Search for the cell housing the specified text and yield its (x, y) center coordinate. 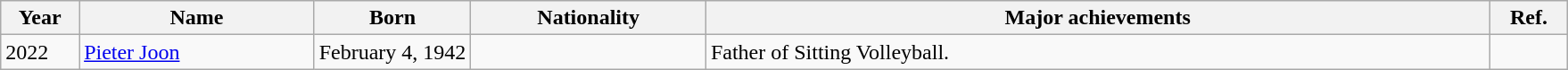
Born (392, 18)
Name (197, 18)
Year (40, 18)
Nationality (589, 18)
Ref. (1529, 18)
Pieter Joon (197, 52)
February 4, 1942 (392, 52)
Father of Sitting Volleyball. (1097, 52)
2022 (40, 52)
Major achievements (1097, 18)
